Extract the [x, y] coordinate from the center of the cell holding the provided text.  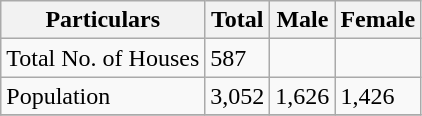
587 [238, 58]
Female [378, 20]
Total [238, 20]
Population [103, 96]
1,426 [378, 96]
Total No. of Houses [103, 58]
1,626 [302, 96]
Particulars [103, 20]
3,052 [238, 96]
Male [302, 20]
